Search for the cell housing the specified text and yield its [x, y] center coordinate. 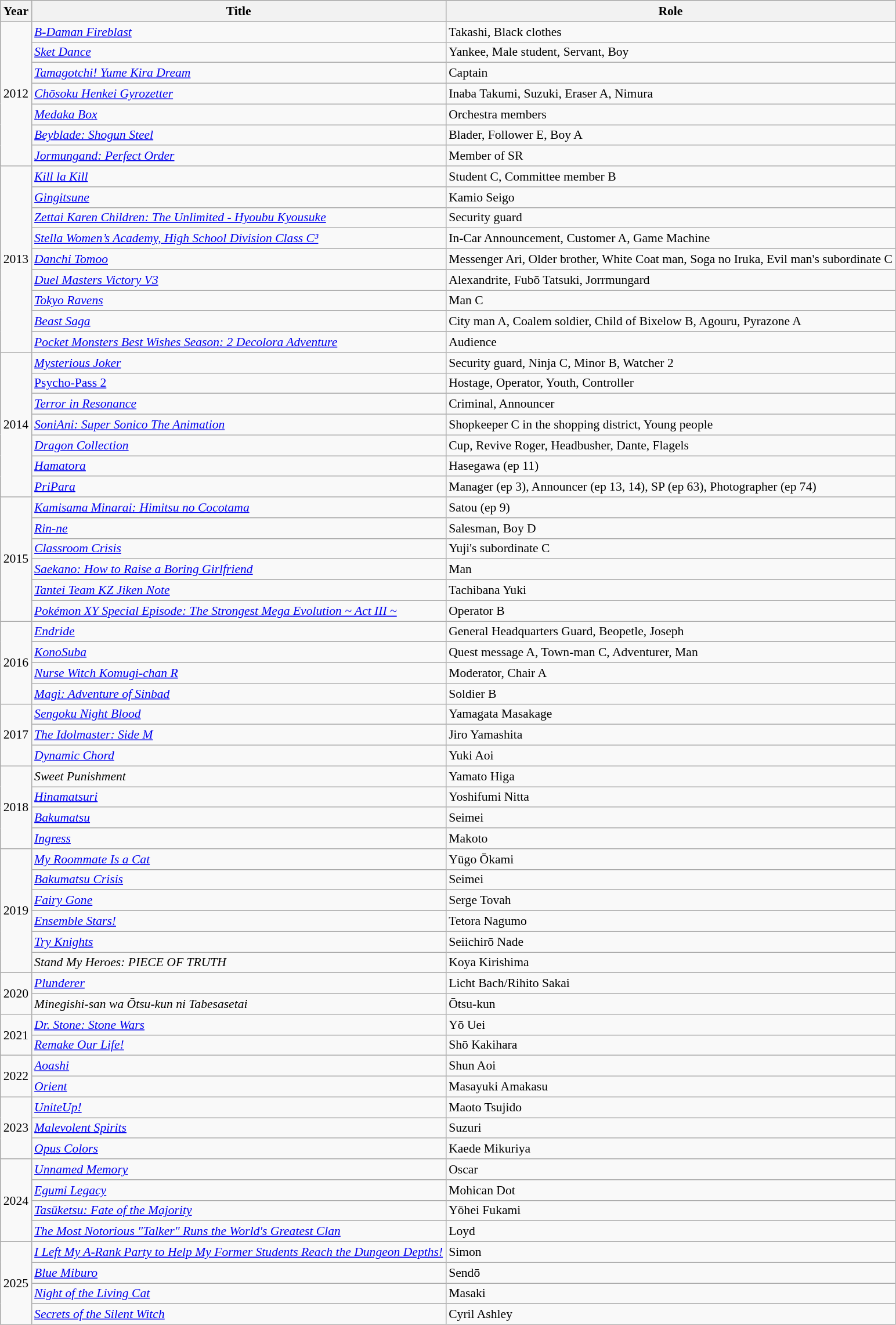
Stella Women’s Academy, High School Division Class C³ [239, 239]
Unnamed Memory [239, 1169]
Sengoku Night Blood [239, 714]
Alexandrite, Fubō Tatsuki, Jorrmungard [671, 280]
Opus Colors [239, 1149]
Suzuri [671, 1128]
General Headquarters Guard, Beopetle, Joseph [671, 632]
Ingress [239, 838]
Blue Miburo [239, 1273]
Serge Tovah [671, 901]
Role [671, 11]
Satou (ep 9) [671, 507]
Dr. Stone: Stone Wars [239, 1025]
Shun Aoi [671, 1066]
Kill la Kill [239, 177]
I Left My A-Rank Party to Help My Former Students Reach the Dungeon Depths! [239, 1252]
Masayuki Amakasu [671, 1087]
Mohican Dot [671, 1190]
Yōhei Fukami [671, 1211]
Saekano: How to Raise a Boring Girlfriend [239, 570]
Manager (ep 3), Announcer (ep 13, 14), SP (ep 63), Photographer (ep 74) [671, 487]
Man C [671, 301]
Blader, Follower E, Boy A [671, 135]
Fairy Gone [239, 901]
Man [671, 570]
Simon [671, 1252]
Pocket Monsters Best Wishes Season: 2 Decolora Adventure [239, 342]
Tetora Nagumo [671, 921]
Tasūketsu: Fate of the Majority [239, 1211]
Yuji's subordinate C [671, 549]
Endride [239, 632]
2024 [16, 1200]
Loyd [671, 1232]
Tachibana Yuki [671, 591]
Chōsoku Henkei Gyrozetter [239, 94]
Danchi Tomoo [239, 260]
Orient [239, 1087]
2021 [16, 1035]
Sweet Punishment [239, 776]
Gingitsune [239, 197]
Beast Saga [239, 322]
Takashi, Black clothes [671, 32]
Remake Our Life! [239, 1045]
Yuki Aoi [671, 756]
Shopkeeper C in the shopping district, Young people [671, 425]
Oscar [671, 1169]
Try Knights [239, 942]
Bakumatsu Crisis [239, 880]
Inaba Takumi, Suzuki, Eraser A, Nimura [671, 94]
Soldier B [671, 694]
Jiro Yamashita [671, 735]
City man A, Coalem soldier, Child of Bixelow B, Agouru, Pyrazone A [671, 322]
2014 [16, 425]
2013 [16, 259]
Beyblade: Shogun Steel [239, 135]
Tokyo Ravens [239, 301]
Dynamic Chord [239, 756]
Operator B [671, 611]
Sket Dance [239, 52]
Koya Kirishima [671, 963]
Dragon Collection [239, 445]
Hostage, Operator, Youth, Controller [671, 383]
Kamisama Minarai: Himitsu no Cocotama [239, 507]
Medaka Box [239, 114]
Member of SR [671, 156]
Yoshifumi Nitta [671, 797]
Stand My Heroes: PIECE OF TRUTH [239, 963]
Ensemble Stars! [239, 921]
Mysterious Joker [239, 363]
Shō Kakihara [671, 1045]
Rin-ne [239, 528]
2022 [16, 1076]
2015 [16, 559]
Student C, Committee member B [671, 177]
Quest message A, Town-man C, Adventurer, Man [671, 653]
Cyril Ashley [671, 1315]
Year [16, 11]
Classroom Crisis [239, 549]
2017 [16, 735]
Security guard, Ninja C, Minor B, Watcher 2 [671, 363]
2018 [16, 807]
Makoto [671, 838]
Hamatora [239, 466]
Orchestra members [671, 114]
Psycho-Pass 2 [239, 383]
Plunderer [239, 984]
Secrets of the Silent Witch [239, 1315]
SoniAni: Super Sonico The Animation [239, 425]
Hasegawa (ep 11) [671, 466]
The Most Notorious "Talker" Runs the World's Greatest Clan [239, 1232]
Sendō [671, 1273]
Criminal, Announcer [671, 404]
Yamato Higa [671, 776]
2020 [16, 994]
Magi: Adventure of Sinbad [239, 694]
B-Daman Fireblast [239, 32]
2016 [16, 662]
Kaede Mikuriya [671, 1149]
Egumi Legacy [239, 1190]
Salesman, Boy D [671, 528]
Yankee, Male student, Servant, Boy [671, 52]
2025 [16, 1283]
Duel Masters Victory V3 [239, 280]
The Idolmaster: Side M [239, 735]
Yūgo Ōkami [671, 859]
Night of the Living Cat [239, 1294]
Captain [671, 73]
Masaki [671, 1294]
Terror in Resonance [239, 404]
Messenger Ari, Older brother, White Coat man, Soga no Iruka, Evil man's subordinate C [671, 260]
Jormungand: Perfect Order [239, 156]
2023 [16, 1128]
Tantei Team KZ Jiken Note [239, 591]
Security guard [671, 218]
UniteUp! [239, 1107]
Seiichirō Nade [671, 942]
Aoashi [239, 1066]
Yamagata Masakage [671, 714]
Malevolent Spirits [239, 1128]
Pokémon XY Special Episode: The Strongest Mega Evolution ~ Act III ~ [239, 611]
2012 [16, 94]
Moderator, Chair A [671, 673]
PriPara [239, 487]
Maoto Tsujido [671, 1107]
2019 [16, 911]
Tamagotchi! Yume Kira Dream [239, 73]
Kamio Seigo [671, 197]
Licht Bach/Rihito Sakai [671, 984]
Title [239, 11]
Bakumatsu [239, 818]
Audience [671, 342]
Yō Uei [671, 1025]
KonoSuba [239, 653]
Ōtsu-kun [671, 1004]
Zettai Karen Children: The Unlimited - Hyoubu Kyousuke [239, 218]
Nurse Witch Komugi-chan R [239, 673]
Hinamatsuri [239, 797]
My Roommate Is a Cat [239, 859]
In-Car Announcement, Customer A, Game Machine [671, 239]
Minegishi-san wa Ōtsu-kun ni Tabesasetai [239, 1004]
Cup, Revive Roger, Headbusher, Dante, Flagels [671, 445]
